Pinpoint the cell where the given text exists, returning its [x, y] midpoint coordinate. 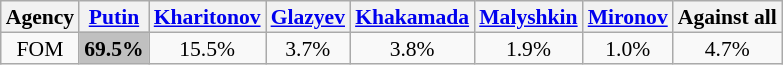
3.7% [308, 48]
4.7% [728, 48]
Kharitonov [208, 16]
1.9% [528, 48]
Glazyev [308, 16]
Malyshkin [528, 16]
3.8% [412, 48]
Agency [40, 16]
Khakamada [412, 16]
69.5% [114, 48]
Mironov [628, 16]
1.0% [628, 48]
FOM [40, 48]
Against all [728, 16]
Putin [114, 16]
15.5% [208, 48]
